Extract the [x, y] coordinate from the center of the cell holding the provided text.  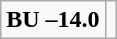
BU –14.0 [53, 19]
